Locate the cell with the specified text and output its (X, Y) center coordinate. 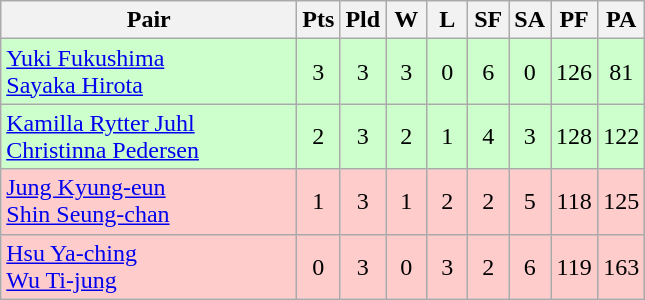
Hsu Ya-ching Wu Ti-jung (149, 266)
W (406, 20)
Pair (149, 20)
Pld (363, 20)
SF (488, 20)
122 (622, 136)
5 (530, 202)
Yuki Fukushima Sayaka Hirota (149, 72)
163 (622, 266)
125 (622, 202)
81 (622, 72)
L (448, 20)
128 (574, 136)
4 (488, 136)
PA (622, 20)
PF (574, 20)
Pts (318, 20)
SA (530, 20)
Kamilla Rytter Juhl Christinna Pedersen (149, 136)
118 (574, 202)
Jung Kyung-eun Shin Seung-chan (149, 202)
126 (574, 72)
119 (574, 266)
